For the text-containing cell, return its midpoint in (x, y) coordinate format. 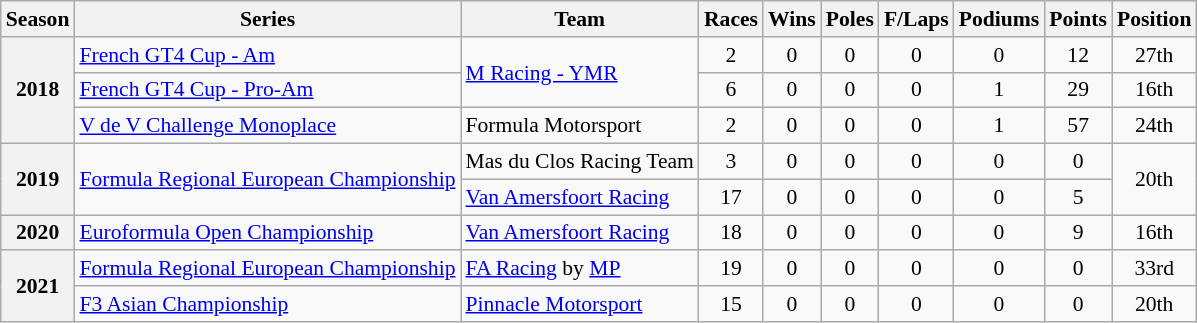
24th (1154, 126)
Races (731, 19)
2021 (38, 286)
2018 (38, 90)
3 (731, 162)
Series (267, 19)
F3 Asian Championship (267, 304)
33rd (1154, 269)
Mas du Clos Racing Team (579, 162)
18 (731, 233)
Formula Motorsport (579, 126)
5 (1078, 197)
Poles (850, 19)
19 (731, 269)
27th (1154, 55)
12 (1078, 55)
Pinnacle Motorsport (579, 304)
F/Laps (916, 19)
9 (1078, 233)
57 (1078, 126)
Team (579, 19)
Season (38, 19)
Euroformula Open Championship (267, 233)
Podiums (1000, 19)
M Racing - YMR (579, 72)
V de V Challenge Monoplace (267, 126)
French GT4 Cup - Pro-Am (267, 90)
6 (731, 90)
French GT4 Cup - Am (267, 55)
Position (1154, 19)
FA Racing by MP (579, 269)
15 (731, 304)
2019 (38, 180)
Wins (792, 19)
29 (1078, 90)
Points (1078, 19)
2020 (38, 233)
17 (731, 197)
